Scan for the cell matching the given text and deliver its [X, Y] coordinate at center. 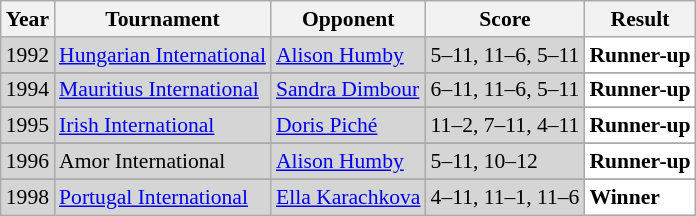
4–11, 11–1, 11–6 [506, 197]
Year [28, 19]
Doris Piché [348, 126]
5–11, 11–6, 5–11 [506, 55]
1992 [28, 55]
6–11, 11–6, 5–11 [506, 90]
Hungarian International [162, 55]
1998 [28, 197]
Score [506, 19]
11–2, 7–11, 4–11 [506, 126]
Winner [640, 197]
5–11, 10–12 [506, 162]
1995 [28, 126]
1996 [28, 162]
Mauritius International [162, 90]
Irish International [162, 126]
Sandra Dimbour [348, 90]
Ella Karachkova [348, 197]
Result [640, 19]
1994 [28, 90]
Tournament [162, 19]
Amor International [162, 162]
Portugal International [162, 197]
Opponent [348, 19]
